Return the [X, Y] coordinate for the center point of the cell that contains the specified text.  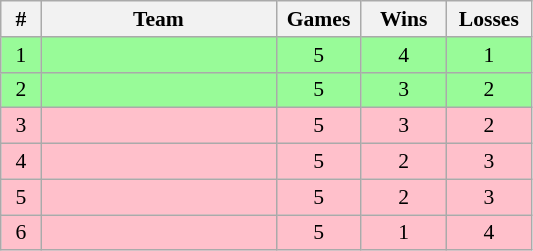
# [21, 19]
Wins [404, 19]
Team [158, 19]
6 [21, 233]
Losses [488, 19]
Games [318, 19]
